Determine the (x, y) coordinate at the center of the cell enclosing the given text.  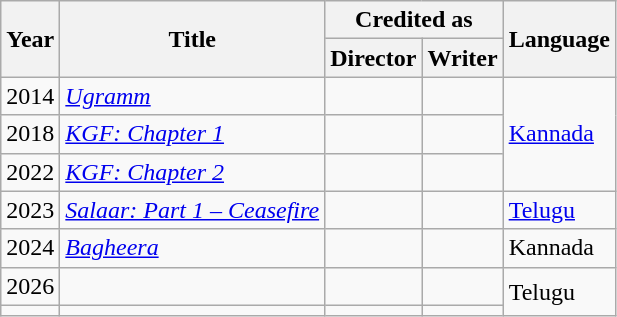
2023 (30, 210)
Year (30, 39)
Ugramm (192, 96)
KGF: Chapter 1 (192, 134)
2026 (30, 286)
Salaar: Part 1 – Ceasefire (192, 210)
2018 (30, 134)
Language (559, 39)
2022 (30, 172)
2014 (30, 96)
2024 (30, 248)
Writer (462, 58)
Director (374, 58)
Credited as (414, 20)
Bagheera (192, 248)
KGF: Chapter 2 (192, 172)
Title (192, 39)
